Find where the given text appears and provide that cell's center as [x, y] coordinate. 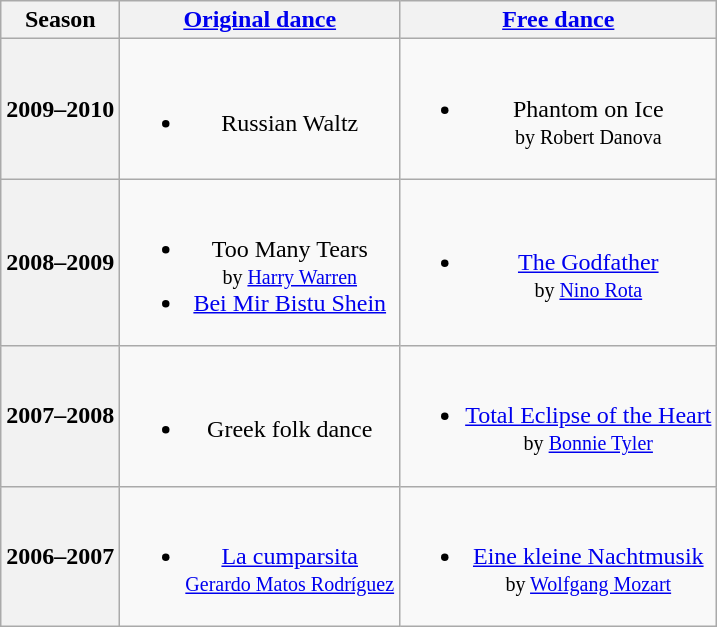
2006–2007 [60, 556]
Greek folk dance [260, 416]
La cumparsita Gerardo Matos Rodríguez [260, 556]
Total Eclipse of the Heart by Bonnie Tyler [558, 416]
The Godfather by Nino Rota [558, 262]
Too Many Tears by Harry Warren Bei Mir Bistu Shein [260, 262]
2008–2009 [60, 262]
2007–2008 [60, 416]
Eine kleine Nachtmusik by Wolfgang Mozart [558, 556]
2009–2010 [60, 109]
Original dance [260, 20]
Phantom on Ice by Robert Danova [558, 109]
Free dance [558, 20]
Russian Waltz [260, 109]
Season [60, 20]
